Output the [x, y] coordinate of the center of the cell containing the given text.  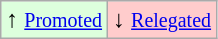
↑ Promoted [54, 20]
↓ Relegated [162, 20]
